Return [x, y] of the center of cell containing provided text 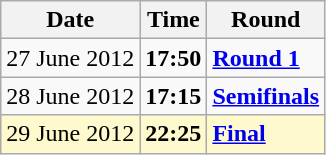
17:50 [174, 58]
28 June 2012 [70, 96]
22:25 [174, 134]
29 June 2012 [70, 134]
Round [266, 20]
27 June 2012 [70, 58]
17:15 [174, 96]
Time [174, 20]
Semifinals [266, 96]
Date [70, 20]
Round 1 [266, 58]
Final [266, 134]
